Determine the [X, Y] coordinate at the center of the cell enclosing the given text.  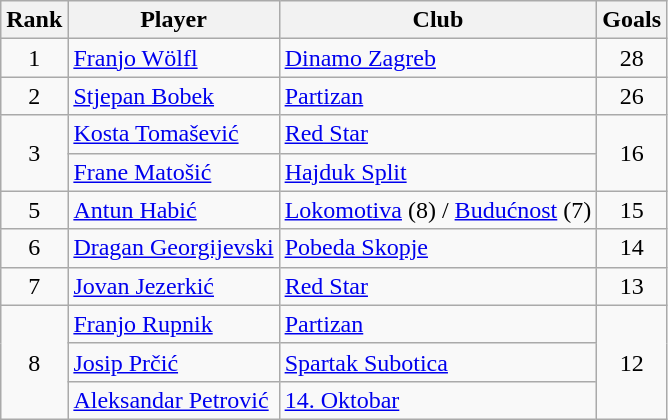
28 [632, 58]
3 [34, 153]
14. Oktobar [438, 400]
12 [632, 362]
Rank [34, 20]
Spartak Subotica [438, 362]
Hajduk Split [438, 172]
8 [34, 362]
Pobeda Skopje [438, 248]
Club [438, 20]
Aleksandar Petrović [174, 400]
7 [34, 286]
16 [632, 153]
13 [632, 286]
Frane Matošić [174, 172]
6 [34, 248]
Jovan Jezerkić [174, 286]
Player [174, 20]
Dinamo Zagreb [438, 58]
14 [632, 248]
Antun Habić [174, 210]
Goals [632, 20]
Franjo Rupnik [174, 324]
2 [34, 96]
Franjo Wölfl [174, 58]
15 [632, 210]
26 [632, 96]
1 [34, 58]
5 [34, 210]
Dragan Georgijevski [174, 248]
Josip Prčić [174, 362]
Kosta Tomašević [174, 134]
Stjepan Bobek [174, 96]
Lokomotiva (8) / Budućnost (7) [438, 210]
